Return the [X, Y] coordinate for the center point of the cell that contains the specified text.  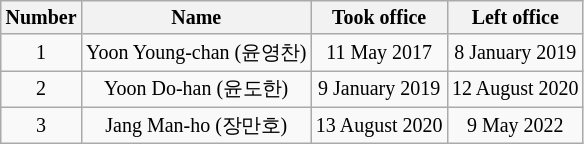
8 January 2019 [515, 53]
Took office [379, 18]
Yoon Young-chan (윤영찬) [196, 53]
9 May 2022 [515, 125]
3 [42, 125]
Yoon Do-han (윤도한) [196, 89]
11 May 2017 [379, 53]
Left office [515, 18]
2 [42, 89]
Name [196, 18]
1 [42, 53]
13 August 2020 [379, 125]
9 January 2019 [379, 89]
Jang Man-ho (장만호) [196, 125]
Number [42, 18]
12 August 2020 [515, 89]
